Pinpoint the cell where the given text exists, returning its [X, Y] midpoint coordinate. 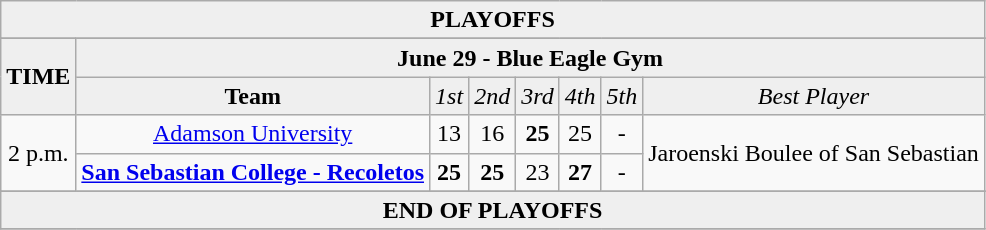
13 [450, 134]
Team [253, 96]
3rd [538, 96]
4th [580, 96]
5th [622, 96]
TIME [38, 77]
1st [450, 96]
END OF PLAYOFFS [493, 210]
San Sebastian College - Recoletos [253, 172]
Best Player [814, 96]
2nd [492, 96]
Jaroenski Boulee of San Sebastian [814, 153]
27 [580, 172]
PLAYOFFS [493, 20]
23 [538, 172]
June 29 - Blue Eagle Gym [530, 58]
Adamson University [253, 134]
16 [492, 134]
2 p.m. [38, 153]
